Search for the cell housing the specified text and yield its (X, Y) center coordinate. 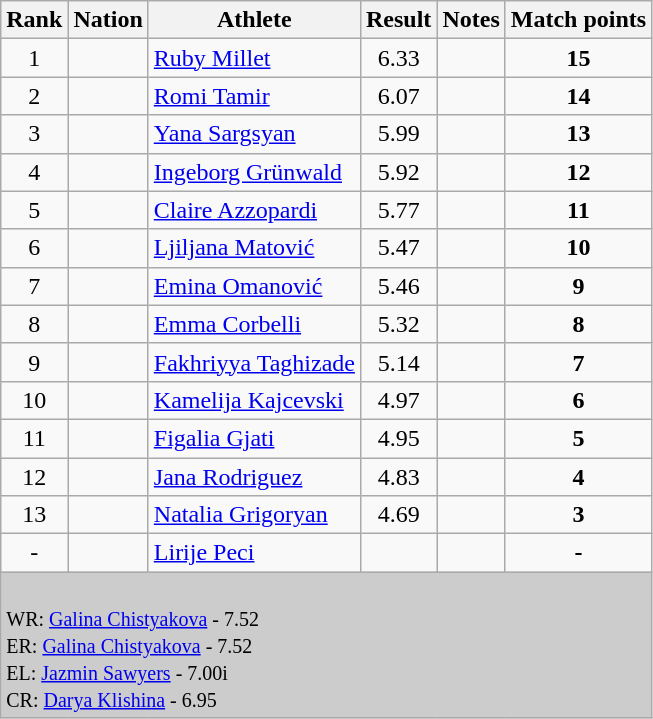
14 (578, 96)
15 (578, 58)
Claire Azzopardi (254, 210)
1 (34, 58)
4.83 (398, 477)
5.77 (398, 210)
2 (34, 96)
Ruby Millet (254, 58)
4.69 (398, 515)
Ljiljana Matović (254, 248)
Fakhriyya Taghizade (254, 362)
5.14 (398, 362)
Lirije Peci (254, 553)
Natalia Grigoryan (254, 515)
Ingeborg Grünwald (254, 172)
6.07 (398, 96)
5.92 (398, 172)
4.95 (398, 438)
5.99 (398, 134)
5.32 (398, 324)
Emina Omanović (254, 286)
Result (398, 20)
Nation (108, 20)
5.46 (398, 286)
4.97 (398, 400)
Match points (578, 20)
Notes (471, 20)
Jana Rodriguez (254, 477)
Figalia Gjati (254, 438)
WR: Galina Chistyakova - 7.52ER: Galina Chistyakova - 7.52 EL: Jazmin Sawyers - 7.00iCR: Darya Klishina - 6.95 (326, 645)
Kamelija Kajcevski (254, 400)
5.47 (398, 248)
Yana Sargsyan (254, 134)
Rank (34, 20)
Emma Corbelli (254, 324)
Athlete (254, 20)
6.33 (398, 58)
Romi Tamir (254, 96)
